Provide the [x, y] coordinate of the cell's center where the given text is located.  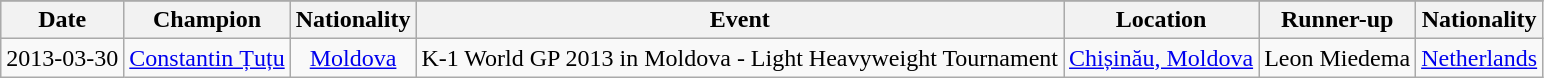
Runner-up [1338, 20]
Location [1162, 20]
Chișinău, Moldova [1162, 58]
2013-03-30 [62, 58]
Event [740, 20]
Champion [207, 20]
K-1 World GP 2013 in Moldova - Light Heavyweight Tournament [740, 58]
Moldova [353, 58]
Constantin Țuțu [207, 58]
Leon Miedema [1338, 58]
Date [62, 20]
Netherlands [1480, 58]
